Provide the (x, y) coordinate of the cell's center where the given text is located.  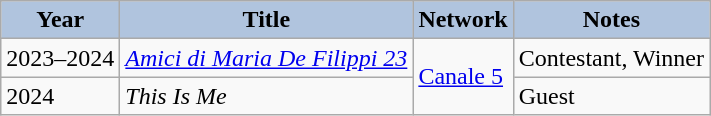
Contestant, Winner (611, 58)
This Is Me (266, 96)
Title (266, 20)
Amici di Maria De Filippi 23 (266, 58)
Notes (611, 20)
Year (60, 20)
2024 (60, 96)
Canale 5 (463, 77)
Network (463, 20)
2023–2024 (60, 58)
Guest (611, 96)
